Find where the given text appears and provide that cell's center as [x, y] coordinate. 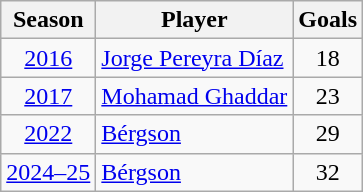
Mohamad Ghaddar [194, 96]
29 [328, 134]
2017 [48, 96]
2024–25 [48, 172]
Season [48, 20]
2016 [48, 58]
18 [328, 58]
23 [328, 96]
Jorge Pereyra Díaz [194, 58]
Goals [328, 20]
32 [328, 172]
2022 [48, 134]
Player [194, 20]
